Extract the (x, y) coordinate from the center of the cell holding the provided text.  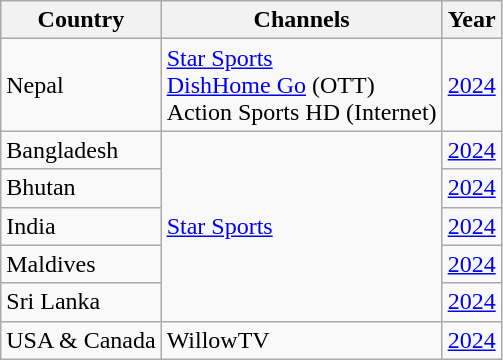
Bangladesh (81, 150)
Country (81, 20)
Bhutan (81, 188)
Nepal (81, 85)
Star Sports (302, 226)
WillowTV (302, 340)
India (81, 226)
Maldives (81, 264)
Sri Lanka (81, 302)
USA & Canada (81, 340)
Channels (302, 20)
Year (472, 20)
Star Sports DishHome Go (OTT) Action Sports HD (Internet) (302, 85)
